Identify which cell holds the provided text, then report its (x, y) central coordinate. 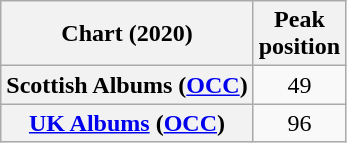
49 (299, 85)
Chart (2020) (127, 34)
Peakposition (299, 34)
UK Albums (OCC) (127, 123)
96 (299, 123)
Scottish Albums (OCC) (127, 85)
